Output the [X, Y] coordinate of the center of the cell containing the given text.  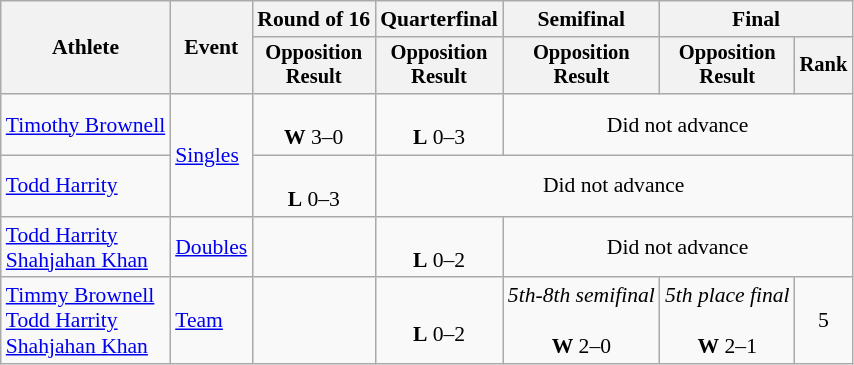
Event [211, 48]
Athlete [86, 48]
Rank [824, 66]
Singles [211, 155]
Doubles [211, 248]
Semifinal [582, 19]
Todd Harrity [86, 186]
Team [211, 322]
W 3–0 [314, 124]
5th-8th semifinalW 2–0 [582, 322]
Todd HarrityShahjahan Khan [86, 248]
Round of 16 [314, 19]
Quarterfinal [439, 19]
Timmy BrownellTodd HarrityShahjahan Khan [86, 322]
Final [756, 19]
5th place final W 2–1 [728, 322]
5 [824, 322]
Timothy Brownell [86, 124]
